From the cell containing the given text, extract its center point as (x, y) coordinate. 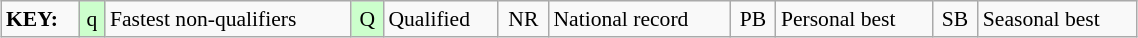
Qualified (440, 19)
PB (753, 19)
q (92, 19)
Seasonal best (1058, 19)
NR (523, 19)
Q (367, 19)
Fastest non-qualifiers (228, 19)
National record (639, 19)
KEY: (40, 19)
SB (955, 19)
Personal best (854, 19)
